Pinpoint the cell where the given text exists, returning its [x, y] midpoint coordinate. 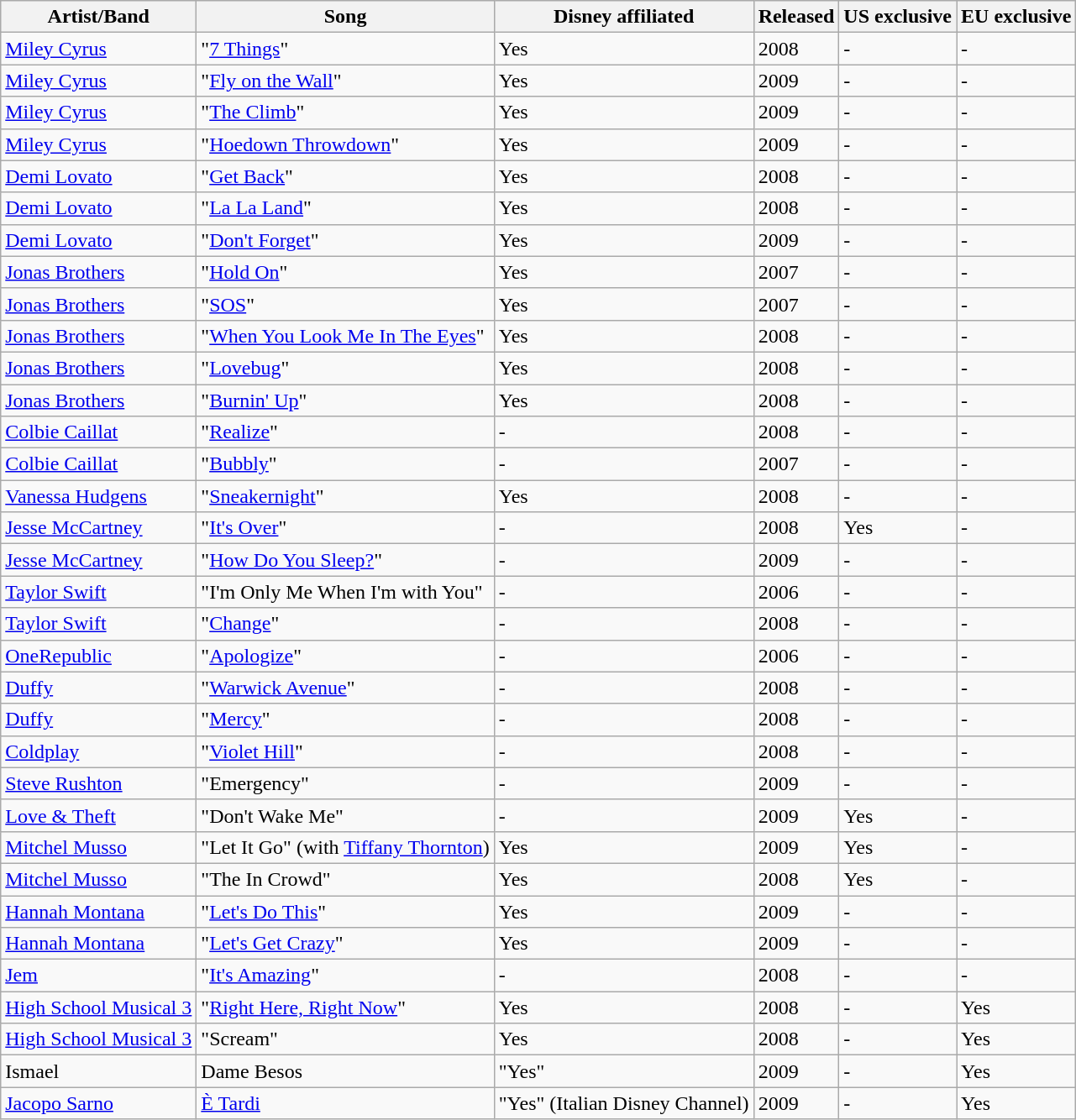
"The In Crowd" [345, 879]
Dame Besos [345, 1071]
"SOS" [345, 304]
"Apologize" [345, 656]
Jacopo Sarno [99, 1103]
"Scream" [345, 1039]
Song [345, 17]
Artist/Band [99, 17]
"Warwick Avenue" [345, 688]
È Tardi [345, 1103]
"Let's Get Crazy" [345, 944]
"Change" [345, 624]
"Don't Forget" [345, 240]
"Let's Do This" [345, 911]
"Hold On" [345, 272]
"How Do You Sleep?" [345, 560]
"Right Here, Right Now" [345, 1007]
OneRepublic [99, 656]
"It's Amazing" [345, 976]
"Don't Wake Me" [345, 815]
"Get Back" [345, 176]
"Sneakernight" [345, 496]
"I'm Only Me When I'm with You" [345, 592]
"Realize" [345, 432]
Released [796, 17]
"Yes" [623, 1071]
"Violet Hill" [345, 751]
US exclusive [898, 17]
"Lovebug" [345, 368]
"It's Over" [345, 528]
"Hoedown Throwdown" [345, 144]
EU exclusive [1016, 17]
"La La Land" [345, 208]
"The Climb" [345, 113]
Disney affiliated [623, 17]
Love & Theft [99, 815]
"Yes" (Italian Disney Channel) [623, 1103]
Coldplay [99, 751]
"Fly on the Wall" [345, 81]
Steve Rushton [99, 783]
"Let It Go" (with Tiffany Thornton) [345, 847]
"When You Look Me In The Eyes" [345, 336]
"7 Things" [345, 49]
"Emergency" [345, 783]
"Mercy" [345, 720]
"Burnin' Up" [345, 400]
Vanessa Hudgens [99, 496]
Jem [99, 976]
Ismael [99, 1071]
"Bubbly" [345, 464]
